Identify which cell holds the provided text, then report its (X, Y) central coordinate. 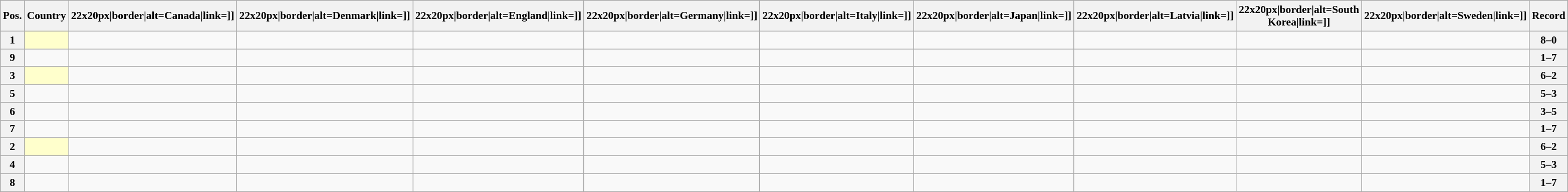
22x20px|border|alt=Canada|link=]] (153, 16)
Record (1548, 16)
3 (13, 76)
2 (13, 147)
1 (13, 40)
8 (13, 182)
3–5 (1548, 111)
6 (13, 111)
Pos. (13, 16)
4 (13, 165)
22x20px|border|alt=Italy|link=]] (837, 16)
22x20px|border|alt=Germany|link=]] (671, 16)
8–0 (1548, 40)
22x20px|border|alt=England|link=]] (499, 16)
7 (13, 129)
22x20px|border|alt=Latvia|link=]] (1155, 16)
22x20px|border|alt=Sweden|link=]] (1445, 16)
22x20px|border|alt=South Korea|link=]] (1299, 16)
22x20px|border|alt=Japan|link=]] (994, 16)
5 (13, 93)
9 (13, 58)
22x20px|border|alt=Denmark|link=]] (325, 16)
Country (47, 16)
